From the cell containing the given text, extract its center point as (X, Y) coordinate. 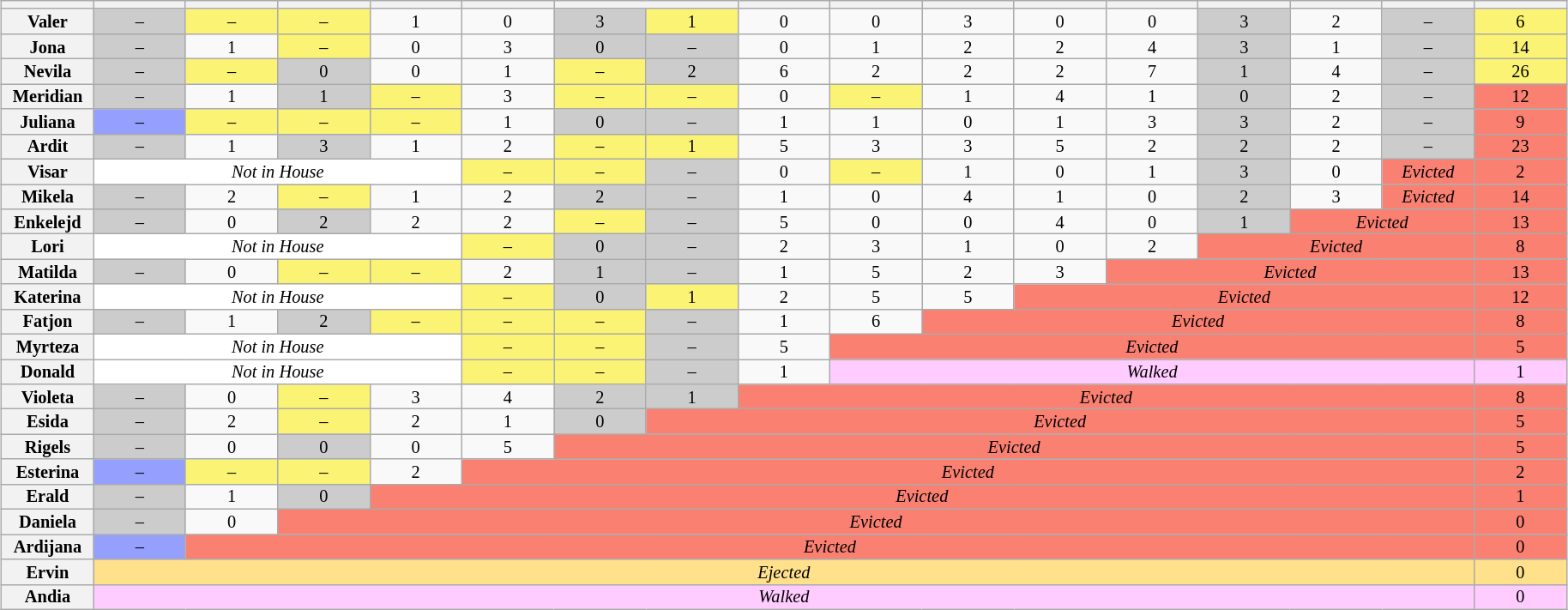
Daniela (48, 522)
Jona (48, 46)
Lori (48, 245)
Ardijana (48, 546)
Ejected (784, 571)
Enkelejd (48, 221)
Meridian (48, 96)
Fatjon (48, 321)
Matilda (48, 271)
Esterina (48, 472)
26 (1521, 70)
Ardit (48, 146)
Mikela (48, 196)
7 (1151, 70)
Esida (48, 420)
Visar (48, 172)
Valer (48, 21)
Donald (48, 371)
Andia (48, 597)
Nevila (48, 70)
Juliana (48, 122)
23 (1521, 146)
9 (1521, 122)
Rigels (48, 446)
Katerina (48, 297)
Ervin (48, 571)
Erald (48, 496)
Violeta (48, 396)
Myrteza (48, 347)
